Pinpoint the cell where the given text exists, returning its [X, Y] midpoint coordinate. 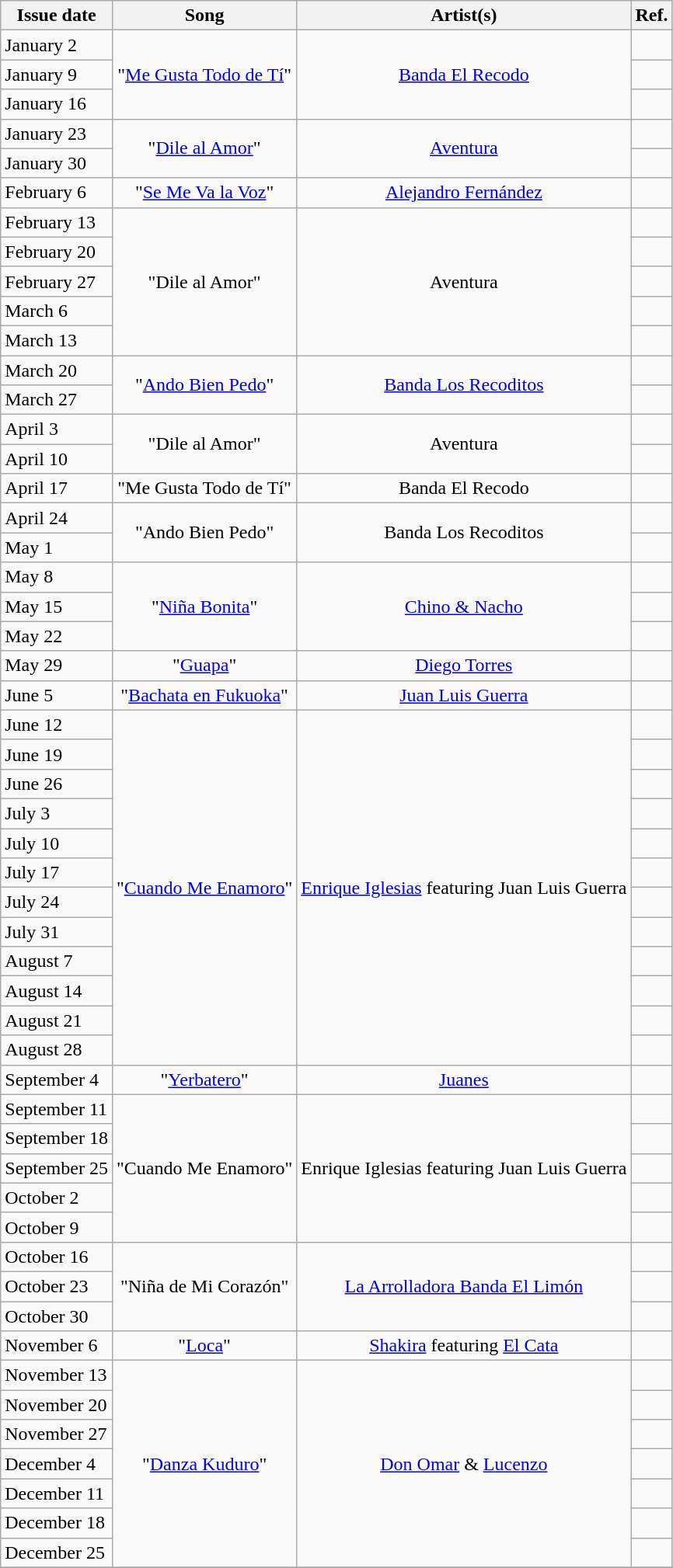
May 29 [57, 666]
July 10 [57, 843]
La Arrolladora Banda El Limón [464, 1286]
August 21 [57, 1020]
Alejandro Fernández [464, 193]
Shakira featuring El Cata [464, 1346]
June 5 [57, 695]
October 30 [57, 1316]
"Yerbatero" [204, 1080]
February 27 [57, 281]
Juanes [464, 1080]
March 13 [57, 340]
October 2 [57, 1198]
July 31 [57, 932]
Ref. [651, 16]
January 2 [57, 45]
September 11 [57, 1109]
Issue date [57, 16]
Song [204, 16]
February 13 [57, 222]
February 20 [57, 252]
Juan Luis Guerra [464, 695]
February 6 [57, 193]
May 15 [57, 607]
November 13 [57, 1375]
January 9 [57, 75]
October 9 [57, 1227]
June 12 [57, 725]
"Loca" [204, 1346]
"Bachata en Fukuoka" [204, 695]
June 26 [57, 784]
July 17 [57, 873]
September 18 [57, 1139]
April 24 [57, 518]
December 18 [57, 1523]
May 22 [57, 636]
December 25 [57, 1552]
August 28 [57, 1050]
"Se Me Va la Voz" [204, 193]
October 23 [57, 1286]
April 17 [57, 488]
"Niña de Mi Corazón" [204, 1286]
September 4 [57, 1080]
May 1 [57, 548]
January 23 [57, 134]
January 16 [57, 104]
June 19 [57, 754]
Don Omar & Lucenzo [464, 1464]
Artist(s) [464, 16]
"Danza Kuduro" [204, 1464]
"Niña Bonita" [204, 607]
May 8 [57, 577]
November 6 [57, 1346]
November 27 [57, 1434]
August 7 [57, 961]
July 24 [57, 902]
April 10 [57, 459]
Diego Torres [464, 666]
September 25 [57, 1168]
March 27 [57, 400]
December 4 [57, 1464]
Chino & Nacho [464, 607]
March 6 [57, 311]
July 3 [57, 813]
January 30 [57, 163]
March 20 [57, 370]
April 3 [57, 429]
August 14 [57, 991]
November 20 [57, 1405]
October 16 [57, 1257]
"Guapa" [204, 666]
December 11 [57, 1493]
